For the text-containing cell, return its midpoint in (x, y) coordinate format. 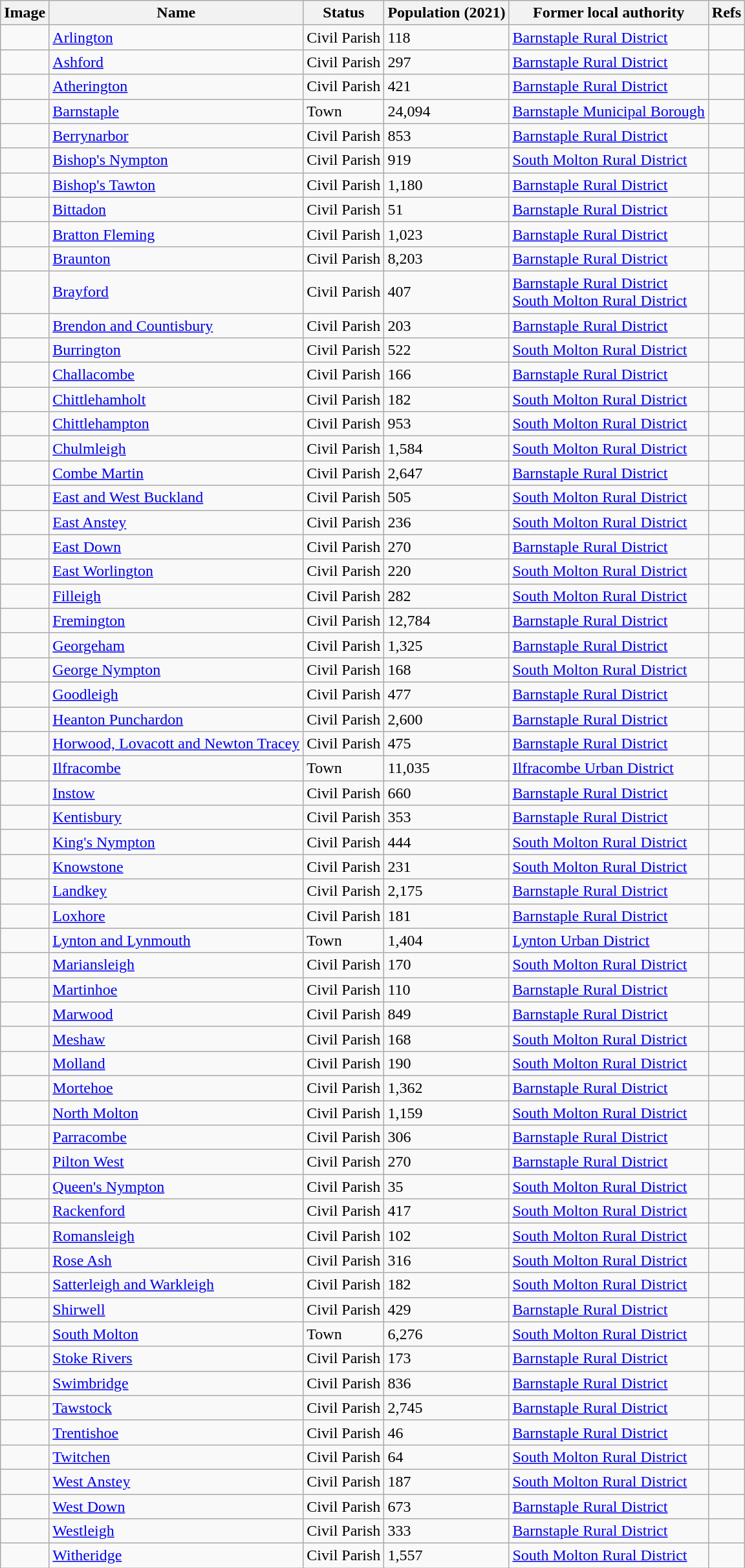
Martinhoe (176, 990)
Swimbridge (176, 1383)
Marwood (176, 1014)
Status (344, 13)
1,557 (446, 1556)
190 (446, 1063)
6,276 (446, 1334)
282 (446, 596)
203 (446, 325)
11,035 (446, 768)
421 (446, 87)
Chulmleigh (176, 449)
Horwood, Lovacott and Newton Tracey (176, 744)
Westleigh (176, 1531)
407 (446, 292)
1,023 (446, 234)
Bishop's Nympton (176, 160)
King's Nympton (176, 842)
Tawstock (176, 1408)
Mariansleigh (176, 965)
333 (446, 1531)
477 (446, 694)
836 (446, 1383)
Arlington (176, 37)
297 (446, 62)
2,745 (446, 1408)
Brayford (176, 292)
Trentishoe (176, 1432)
George Nympton (176, 670)
Bratton Fleming (176, 234)
Challacombe (176, 375)
316 (446, 1260)
Queen's Nympton (176, 1187)
8,203 (446, 259)
46 (446, 1432)
Knowstone (176, 867)
444 (446, 842)
166 (446, 375)
Name (176, 13)
522 (446, 350)
24,094 (446, 111)
Chittlehamholt (176, 399)
Parracombe (176, 1138)
Burrington (176, 350)
Ilfracombe (176, 768)
231 (446, 867)
Heanton Punchardon (176, 719)
East Down (176, 547)
2,647 (446, 473)
673 (446, 1507)
1,404 (446, 940)
Image (25, 13)
64 (446, 1457)
Shirwell (176, 1309)
Braunton (176, 259)
Bishop's Tawton (176, 185)
Barnstaple Rural DistrictSouth Molton Rural District (609, 292)
1,180 (446, 185)
Meshaw (176, 1039)
220 (446, 571)
Molland (176, 1063)
Goodleigh (176, 694)
1,159 (446, 1112)
Pilton West (176, 1162)
Twitchen (176, 1457)
Filleigh (176, 596)
Witheridge (176, 1556)
Stoke Rivers (176, 1359)
919 (446, 160)
East Worlington (176, 571)
849 (446, 1014)
Refs (726, 13)
236 (446, 522)
Georgeham (176, 645)
Chittlehampton (176, 424)
2,175 (446, 891)
Loxhore (176, 916)
173 (446, 1359)
953 (446, 424)
Lynton and Lynmouth (176, 940)
Population (2021) (446, 13)
Barnstaple (176, 111)
353 (446, 818)
1,362 (446, 1088)
Former local authority (609, 13)
Combe Martin (176, 473)
429 (446, 1309)
505 (446, 498)
853 (446, 136)
East and West Buckland (176, 498)
1,325 (446, 645)
Kentisbury (176, 818)
Romansleigh (176, 1236)
Satterleigh and Warkleigh (176, 1285)
170 (446, 965)
Brendon and Countisbury (176, 325)
51 (446, 209)
Rose Ash (176, 1260)
187 (446, 1481)
Berrynarbor (176, 136)
35 (446, 1187)
East Anstey (176, 522)
2,600 (446, 719)
West Anstey (176, 1481)
Rackenford (176, 1211)
1,584 (446, 449)
Barnstaple Municipal Borough (609, 111)
306 (446, 1138)
Ashford (176, 62)
Mortehoe (176, 1088)
475 (446, 744)
660 (446, 793)
417 (446, 1211)
West Down (176, 1507)
Landkey (176, 891)
North Molton (176, 1112)
181 (446, 916)
Atherington (176, 87)
110 (446, 990)
South Molton (176, 1334)
Instow (176, 793)
Bittadon (176, 209)
118 (446, 37)
Ilfracombe Urban District (609, 768)
12,784 (446, 620)
Lynton Urban District (609, 940)
102 (446, 1236)
Fremington (176, 620)
